Locate the cell with the specified text and output its (X, Y) center coordinate. 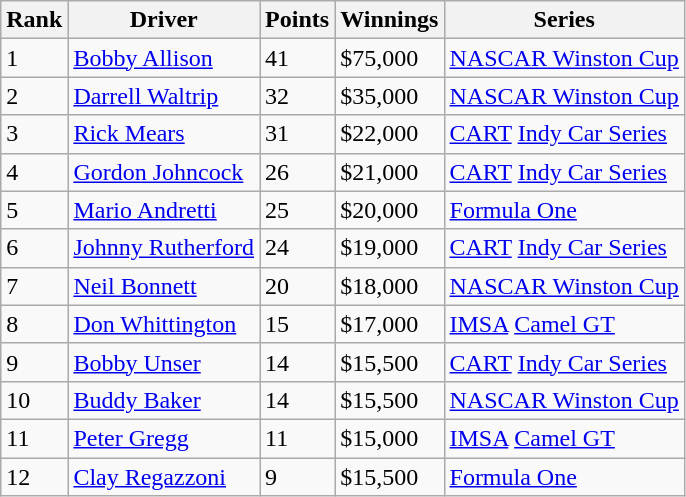
2 (34, 96)
31 (298, 134)
Peter Gregg (164, 438)
Bobby Unser (164, 362)
Rick Mears (164, 134)
Buddy Baker (164, 400)
3 (34, 134)
$15,000 (390, 438)
Johnny Rutherford (164, 248)
10 (34, 400)
5 (34, 210)
$17,000 (390, 324)
Rank (34, 20)
Don Whittington (164, 324)
$22,000 (390, 134)
Points (298, 20)
$20,000 (390, 210)
$18,000 (390, 286)
25 (298, 210)
$35,000 (390, 96)
8 (34, 324)
Driver (164, 20)
Bobby Allison (164, 58)
Winnings (390, 20)
Clay Regazzoni (164, 477)
Neil Bonnett (164, 286)
24 (298, 248)
41 (298, 58)
32 (298, 96)
Mario Andretti (164, 210)
Gordon Johncock (164, 172)
Series (564, 20)
20 (298, 286)
Darrell Waltrip (164, 96)
1 (34, 58)
$21,000 (390, 172)
12 (34, 477)
15 (298, 324)
6 (34, 248)
4 (34, 172)
$19,000 (390, 248)
7 (34, 286)
$75,000 (390, 58)
26 (298, 172)
